Find where the given text appears and provide that cell's center as [X, Y] coordinate. 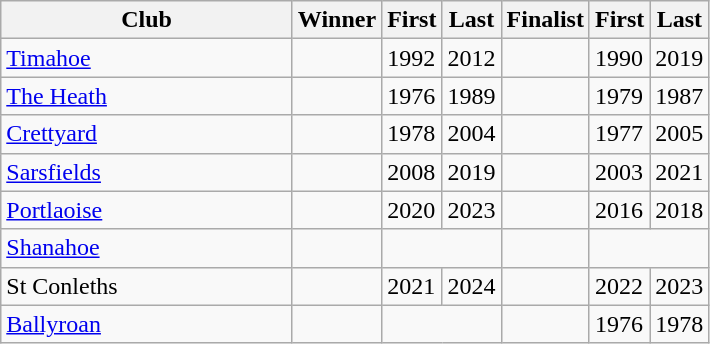
St Conleths [147, 286]
2022 [619, 286]
1992 [412, 58]
Crettyard [147, 134]
1990 [619, 58]
1977 [619, 134]
Shanahoe [147, 248]
Portlaoise [147, 210]
2008 [412, 172]
2012 [472, 58]
Winner [336, 20]
1989 [472, 96]
Ballyroan [147, 324]
2003 [619, 172]
2024 [472, 286]
Finalist [545, 20]
1979 [619, 96]
2016 [619, 210]
Sarsfields [147, 172]
2005 [680, 134]
Club [147, 20]
1987 [680, 96]
The Heath [147, 96]
2020 [412, 210]
2018 [680, 210]
Timahoe [147, 58]
2004 [472, 134]
